Extract the [X, Y] coordinate from the center of the cell holding the provided text.  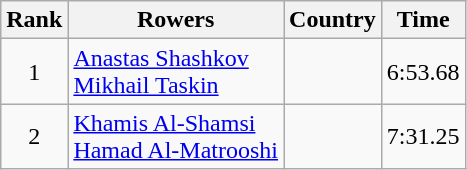
Rowers [176, 20]
Country [333, 20]
Khamis Al-ShamsiHamad Al-Matrooshi [176, 136]
6:53.68 [423, 72]
1 [34, 72]
7:31.25 [423, 136]
Time [423, 20]
2 [34, 136]
Anastas ShashkovMikhail Taskin [176, 72]
Rank [34, 20]
